Return [x, y] of the center of cell containing provided text 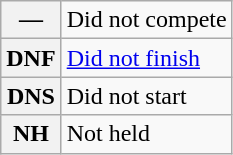
Did not start [146, 96]
DNS [31, 96]
Not held [146, 134]
Did not compete [146, 20]
— [31, 20]
NH [31, 134]
DNF [31, 58]
Did not finish [146, 58]
